Detect which cell encompasses the target text, then output its (X, Y) center coordinate. 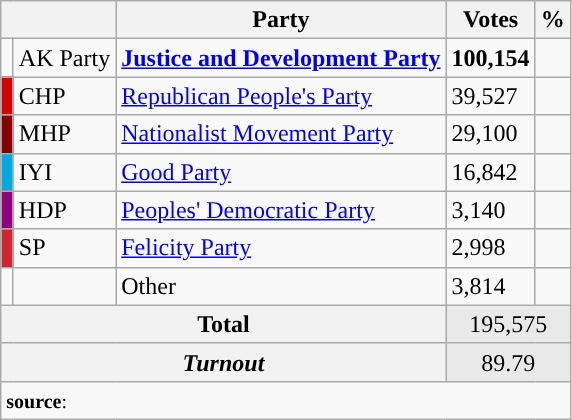
3,814 (490, 286)
2,998 (490, 248)
Turnout (224, 362)
Votes (490, 20)
Justice and Development Party (281, 58)
IYI (64, 172)
Other (281, 286)
% (552, 20)
89.79 (508, 362)
Nationalist Movement Party (281, 134)
Felicity Party (281, 248)
195,575 (508, 324)
source: (286, 400)
29,100 (490, 134)
MHP (64, 134)
Peoples' Democratic Party (281, 210)
39,527 (490, 96)
Good Party (281, 172)
100,154 (490, 58)
AK Party (64, 58)
3,140 (490, 210)
CHP (64, 96)
HDP (64, 210)
16,842 (490, 172)
Total (224, 324)
Party (281, 20)
Republican People's Party (281, 96)
SP (64, 248)
